Return the (x, y) coordinate for the center point of the cell that contains the specified text.  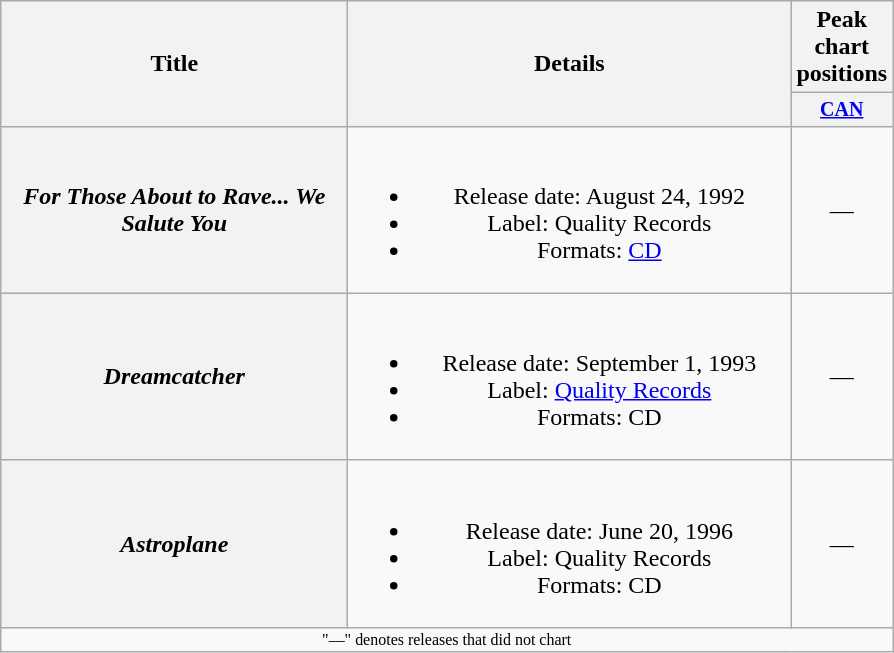
"—" denotes releases that did not chart (447, 639)
Peak chart positions (842, 47)
Release date: June 20, 1996Label: Quality RecordsFormats: CD (570, 544)
CAN (842, 110)
Release date: September 1, 1993Label: Quality RecordsFormats: CD (570, 376)
Dreamcatcher (174, 376)
Title (174, 64)
Details (570, 64)
Release date: August 24, 1992Label: Quality RecordsFormats: CD (570, 210)
For Those About to Rave... We Salute You (174, 210)
Astroplane (174, 544)
